Determine the (X, Y) coordinate at the center of the cell enclosing the given text.  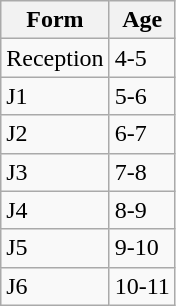
Reception (55, 58)
6-7 (142, 134)
8-9 (142, 210)
10-11 (142, 286)
Form (55, 20)
5-6 (142, 96)
4-5 (142, 58)
J4 (55, 210)
Age (142, 20)
9-10 (142, 248)
J2 (55, 134)
J3 (55, 172)
J5 (55, 248)
7-8 (142, 172)
J1 (55, 96)
J6 (55, 286)
